Return [x, y] of the center of cell containing provided text 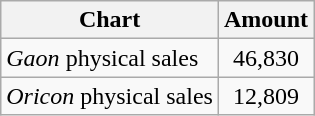
Oricon physical sales [110, 96]
Amount [266, 20]
Gaon physical sales [110, 58]
12,809 [266, 96]
46,830 [266, 58]
Chart [110, 20]
